Return [x, y] of the center of cell containing provided text 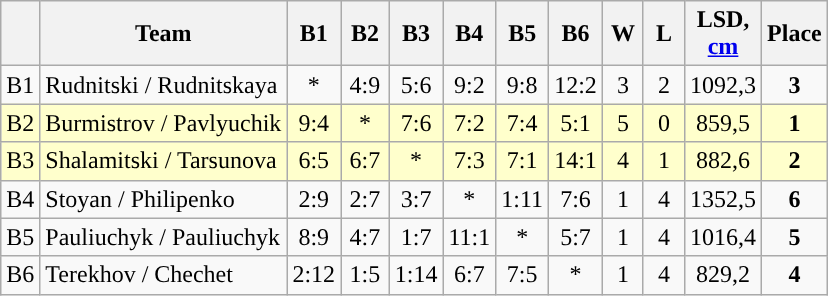
2:7 [366, 199]
829,2 [722, 275]
Rudnitski / Rudnitskaya [164, 85]
5:7 [576, 237]
9:2 [470, 85]
W [622, 34]
859,5 [722, 123]
7:2 [470, 123]
1352,5 [722, 199]
7:1 [522, 161]
9:8 [522, 85]
5:6 [416, 85]
Pauliuchyk / Pauliuchyk [164, 237]
2:9 [314, 199]
11:1 [470, 237]
Place [795, 34]
4:7 [366, 237]
7:3 [470, 161]
Terekhov / Chechet [164, 275]
1:14 [416, 275]
7:4 [522, 123]
Stoyan / Philipenko [164, 199]
1:5 [366, 275]
1:11 [522, 199]
Team [164, 34]
14:1 [576, 161]
882,6 [722, 161]
L [664, 34]
3:7 [416, 199]
LSD,cm [722, 34]
8:9 [314, 237]
7:5 [522, 275]
1:7 [416, 237]
1016,4 [722, 237]
Shalamitski / Tarsunova [164, 161]
4:9 [366, 85]
6 [795, 199]
1092,3 [722, 85]
9:4 [314, 123]
6:5 [314, 161]
12:2 [576, 85]
0 [664, 123]
5:1 [576, 123]
Burmistrov / Pavlyuchik [164, 123]
2:12 [314, 275]
